From the cell containing the given text, extract its center point as [X, Y] coordinate. 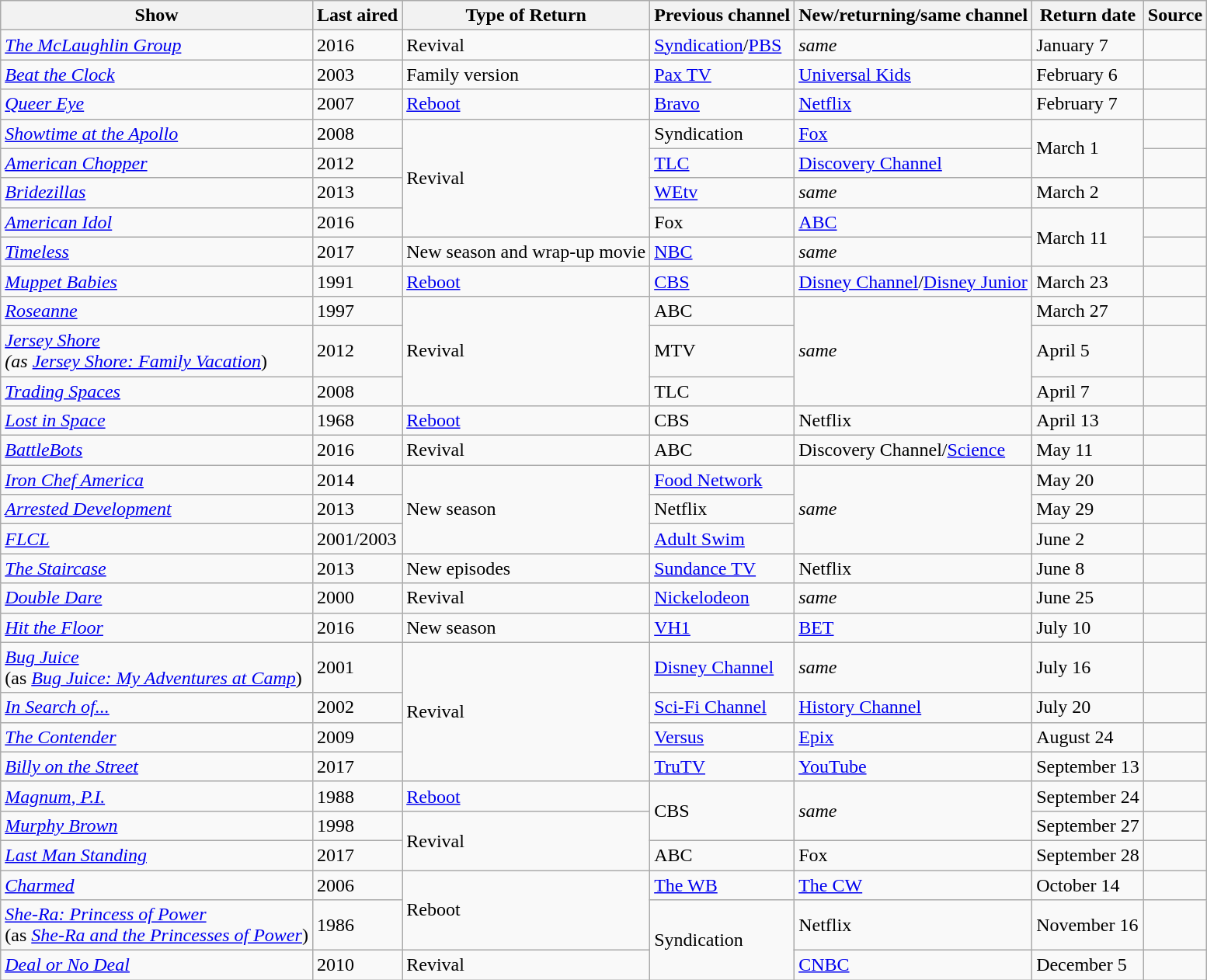
November 16 [1088, 926]
May 20 [1088, 480]
2009 [357, 737]
YouTube [913, 766]
The Contender [157, 737]
September 28 [1088, 855]
Iron Chef America [157, 480]
Discovery Channel/Science [913, 450]
The CW [913, 884]
Hit the Floor [157, 627]
1998 [357, 825]
FLCL [157, 539]
Billy on the Street [157, 766]
1997 [357, 311]
Return date [1088, 16]
December 5 [1088, 965]
Timeless [157, 252]
NBC [722, 252]
July 10 [1088, 627]
TruTV [722, 766]
Bug Juice(as Bug Juice: My Adventures at Camp) [157, 668]
2003 [357, 75]
Pax TV [722, 75]
New season and wrap-up movie [527, 252]
Discovery Channel [913, 163]
March 23 [1088, 281]
2014 [357, 480]
Deal or No Deal [157, 965]
March 11 [1088, 237]
2001/2003 [357, 539]
April 5 [1088, 351]
Beat the Clock [157, 75]
Sundance TV [722, 568]
New episodes [527, 568]
March 27 [1088, 311]
Queer Eye [157, 104]
1988 [357, 796]
2006 [357, 884]
1968 [357, 421]
Universal Kids [913, 75]
MTV [722, 351]
New/returning/same channel [913, 16]
Roseanne [157, 311]
April 7 [1088, 391]
Disney Channel/Disney Junior [913, 281]
Murphy Brown [157, 825]
Jersey Shore(as Jersey Shore: Family Vacation) [157, 351]
Type of Return [527, 16]
June 25 [1088, 598]
2000 [357, 598]
Charmed [157, 884]
Show [157, 16]
March 1 [1088, 148]
February 6 [1088, 75]
BattleBots [157, 450]
American Idol [157, 222]
Double Dare [157, 598]
Muppet Babies [157, 281]
She-Ra: Princess of Power(as She-Ra and the Princesses of Power) [157, 926]
2001 [357, 668]
Adult Swim [722, 539]
September 24 [1088, 796]
The McLaughlin Group [157, 45]
Source [1174, 16]
CNBC [913, 965]
Magnum, P.I. [157, 796]
Trading Spaces [157, 391]
October 14 [1088, 884]
September 13 [1088, 766]
April 13 [1088, 421]
Bridezillas [157, 193]
BET [913, 627]
Bravo [722, 104]
January 7 [1088, 45]
Versus [722, 737]
2002 [357, 707]
2010 [357, 965]
July 20 [1088, 707]
Previous channel [722, 16]
The WB [722, 884]
Family version [527, 75]
May 29 [1088, 509]
VH1 [722, 627]
Lost in Space [157, 421]
Nickelodeon [722, 598]
February 7 [1088, 104]
History Channel [913, 707]
1991 [357, 281]
Syndication/PBS [722, 45]
Sci-Fi Channel [722, 707]
Showtime at the Apollo [157, 134]
WEtv [722, 193]
June 8 [1088, 568]
Last aired [357, 16]
Disney Channel [722, 668]
September 27 [1088, 825]
June 2 [1088, 539]
American Chopper [157, 163]
In Search of... [157, 707]
Epix [913, 737]
March 2 [1088, 193]
The Staircase [157, 568]
1986 [357, 926]
August 24 [1088, 737]
July 16 [1088, 668]
Food Network [722, 480]
Last Man Standing [157, 855]
May 11 [1088, 450]
2007 [357, 104]
Arrested Development [157, 509]
